From the cell containing the given text, extract its center point as (X, Y) coordinate. 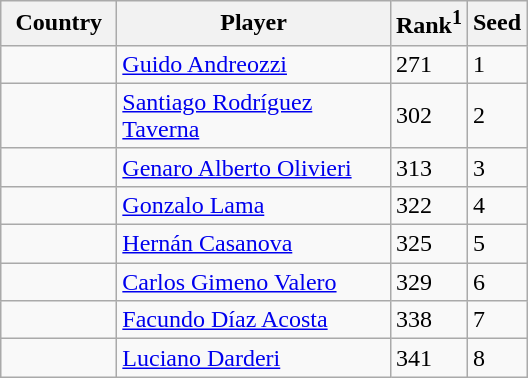
Country (59, 24)
271 (428, 64)
6 (496, 282)
4 (496, 205)
5 (496, 244)
325 (428, 244)
Hernán Casanova (254, 244)
338 (428, 320)
Santiago Rodríguez Taverna (254, 116)
Luciano Darderi (254, 358)
302 (428, 116)
341 (428, 358)
Player (254, 24)
Seed (496, 24)
322 (428, 205)
329 (428, 282)
313 (428, 167)
8 (496, 358)
Guido Andreozzi (254, 64)
Facundo Díaz Acosta (254, 320)
Genaro Alberto Olivieri (254, 167)
1 (496, 64)
Carlos Gimeno Valero (254, 282)
7 (496, 320)
Rank1 (428, 24)
2 (496, 116)
3 (496, 167)
Gonzalo Lama (254, 205)
